Return the [X, Y] coordinate for the center point of the cell that contains the specified text.  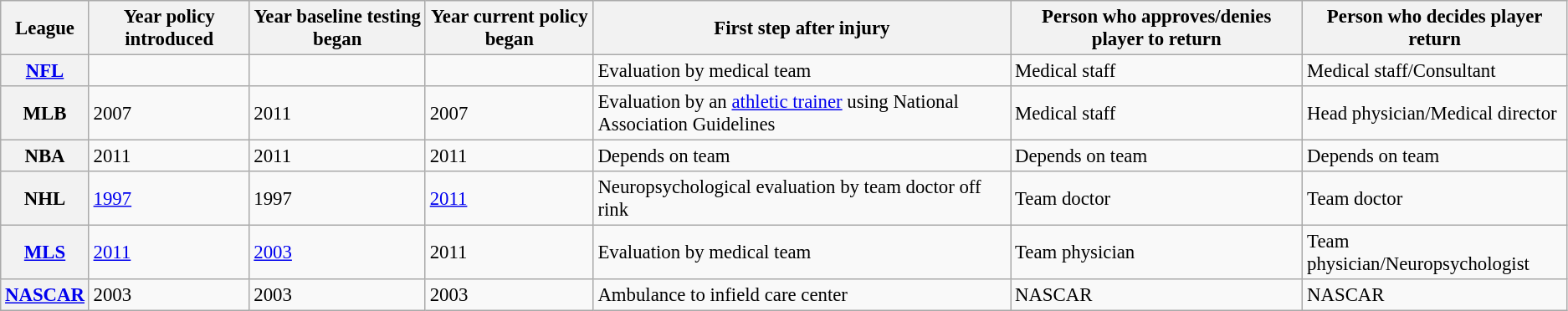
MLB [45, 114]
Year baseline testing began [337, 28]
Team physician/Neuropsychologist [1435, 252]
Team physician [1156, 252]
NFL [45, 71]
MLS [45, 252]
Evaluation by an athletic trainer using National Association Guidelines [802, 114]
Ambulance to infield care center [802, 295]
Year policy introduced [169, 28]
Head physician/Medical director [1435, 114]
League [45, 28]
Person who decides player return [1435, 28]
Neuropsychological evaluation by team doctor off rink [802, 199]
Year current policy began [509, 28]
Person who approves/denies player to return [1156, 28]
Medical staff/Consultant [1435, 71]
NHL [45, 199]
NBA [45, 156]
First step after injury [802, 28]
